Provide the (x, y) coordinate of the cell's center where the given text is located.  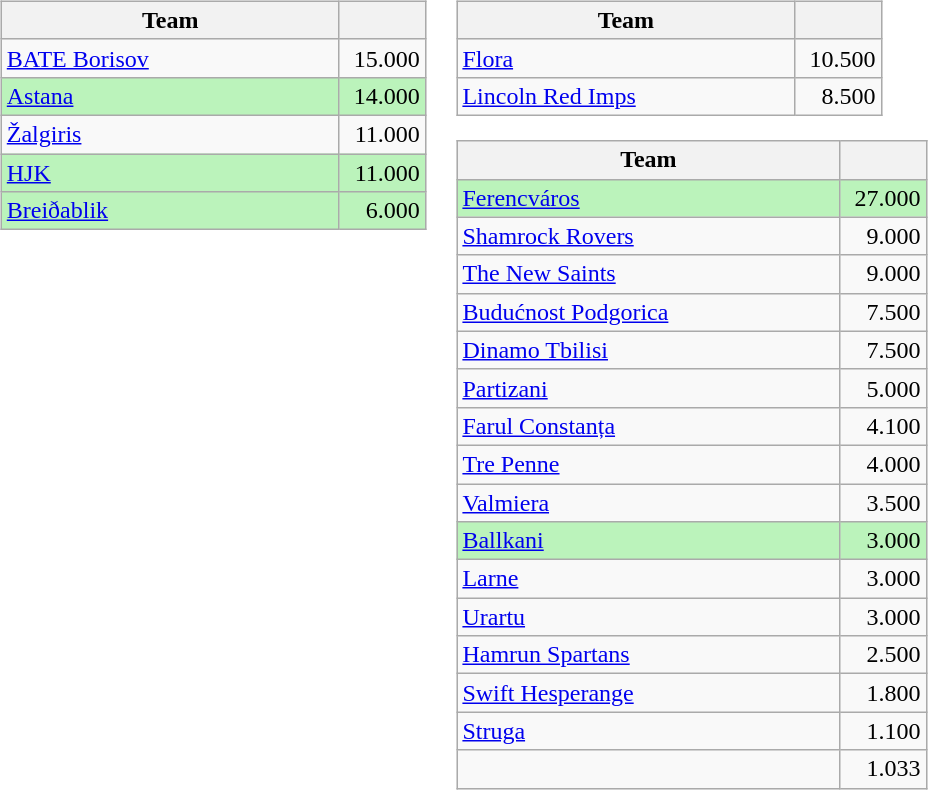
27.000 (883, 198)
Astana (170, 96)
3.500 (883, 503)
Farul Constanța (648, 426)
6.000 (382, 211)
Ballkani (648, 541)
4.000 (883, 464)
Lincoln Red Imps (626, 96)
The New Saints (648, 274)
Breiðablik (170, 211)
BATE Borisov (170, 58)
Ferencváros (648, 198)
1.100 (883, 731)
Dinamo Tbilisi (648, 350)
Flora (626, 58)
Valmiera (648, 503)
Swift Hesperange (648, 693)
1.033 (883, 769)
Larne (648, 579)
5.000 (883, 388)
8.500 (838, 96)
HJK (170, 173)
Hamrun Spartans (648, 655)
15.000 (382, 58)
Tre Penne (648, 464)
14.000 (382, 96)
Shamrock Rovers (648, 236)
Budućnost Podgorica (648, 312)
Partizani (648, 388)
Urartu (648, 617)
1.800 (883, 693)
4.100 (883, 426)
10.500 (838, 58)
Struga (648, 731)
Žalgiris (170, 134)
2.500 (883, 655)
